Provide the [x, y] coordinate of the cell's center where the given text is located.  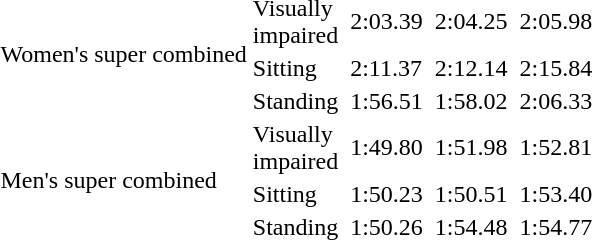
2:11.37 [387, 68]
1:50.51 [471, 194]
1:49.80 [387, 148]
Standing [295, 101]
2:12.14 [471, 68]
1:56.51 [387, 101]
1:51.98 [471, 148]
1:50.23 [387, 194]
1:58.02 [471, 101]
Visuallyimpaired [295, 148]
